Capture the cell that displays the provided text and extract its [x, y] central coordinate. 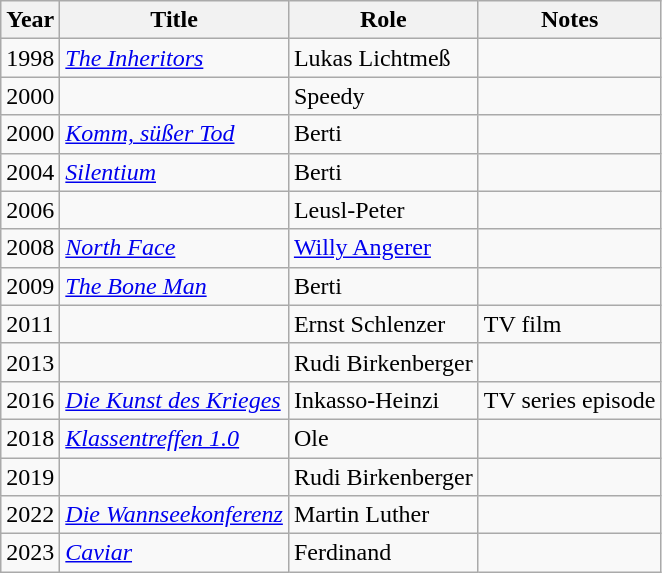
Klassentreffen 1.0 [174, 438]
2004 [30, 172]
The Inheritors [174, 58]
2018 [30, 438]
1998 [30, 58]
2023 [30, 553]
Year [30, 20]
2011 [30, 324]
2016 [30, 400]
TV series episode [570, 400]
North Face [174, 248]
Inkasso-Heinzi [383, 400]
Die Kunst des Krieges [174, 400]
Speedy [383, 96]
Role [383, 20]
Ernst Schlenzer [383, 324]
Ole [383, 438]
Silentium [174, 172]
Lukas Lichtmeß [383, 58]
2009 [30, 286]
Willy Angerer [383, 248]
Notes [570, 20]
2013 [30, 362]
Die Wannseekonferenz [174, 515]
Title [174, 20]
The Bone Man [174, 286]
Ferdinand [383, 553]
2019 [30, 477]
2022 [30, 515]
TV film [570, 324]
Martin Luther [383, 515]
2008 [30, 248]
Caviar [174, 553]
2006 [30, 210]
Leusl-Peter [383, 210]
Komm, süßer Tod [174, 134]
